Find where the given text appears and provide that cell's center as (X, Y) coordinate. 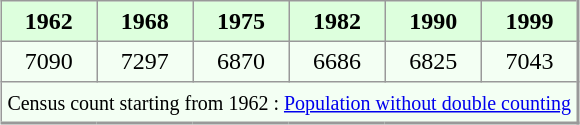
7297 (145, 61)
1975 (241, 21)
7043 (530, 61)
6825 (433, 61)
1968 (145, 21)
1990 (433, 21)
Census count starting from 1962 : Population without double counting (290, 102)
1982 (337, 21)
1999 (530, 21)
7090 (49, 61)
6686 (337, 61)
1962 (49, 21)
6870 (241, 61)
